Return (x, y) of the center of cell containing provided text 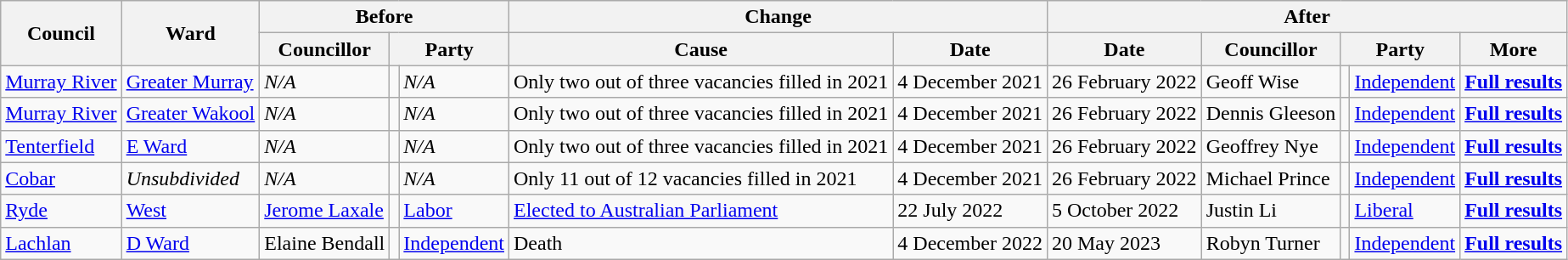
Michael Prince (1271, 178)
Labor (454, 211)
Council (61, 33)
Lachlan (61, 243)
E Ward (190, 146)
22 July 2022 (970, 211)
Elected to Australian Parliament (701, 211)
West (190, 211)
Greater Wakool (190, 114)
Unsubdivided (190, 178)
Death (701, 243)
Geoff Wise (1271, 82)
5 October 2022 (1124, 211)
Jerome Laxale (324, 211)
Elaine Bendall (324, 243)
Before (385, 17)
Justin Li (1271, 211)
Geoffrey Nye (1271, 146)
Cobar (61, 178)
4 December 2022 (970, 243)
20 May 2023 (1124, 243)
Ward (190, 33)
Greater Murray (190, 82)
Only 11 out of 12 vacancies filled in 2021 (701, 178)
More (1514, 49)
Robyn Turner (1271, 243)
D Ward (190, 243)
Liberal (1405, 211)
Change (778, 17)
Ryde (61, 211)
Tenterfield (61, 146)
After (1307, 17)
Cause (701, 49)
Dennis Gleeson (1271, 114)
